Identify which cell holds the provided text, then report its [X, Y] central coordinate. 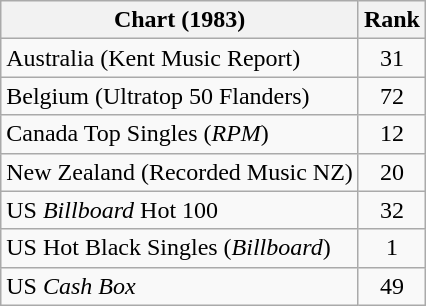
US Hot Black Singles (Billboard) [180, 248]
Belgium (Ultratop 50 Flanders) [180, 96]
Chart (1983) [180, 20]
Australia (Kent Music Report) [180, 58]
US Cash Box [180, 286]
1 [392, 248]
72 [392, 96]
New Zealand (Recorded Music NZ) [180, 172]
49 [392, 286]
Canada Top Singles (RPM) [180, 134]
32 [392, 210]
12 [392, 134]
US Billboard Hot 100 [180, 210]
31 [392, 58]
20 [392, 172]
Rank [392, 20]
